Scan for the cell matching the given text and deliver its [x, y] coordinate at center. 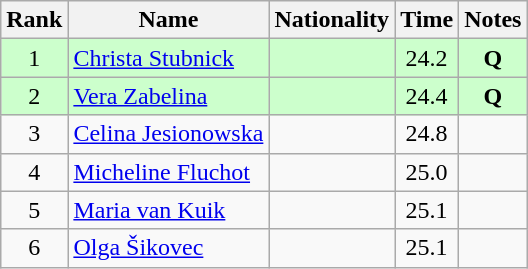
Nationality [332, 20]
Celina Jesionowska [168, 134]
24.8 [427, 134]
4 [34, 172]
Time [427, 20]
25.0 [427, 172]
2 [34, 96]
24.2 [427, 58]
6 [34, 248]
Micheline Fluchot [168, 172]
Rank [34, 20]
1 [34, 58]
Olga Šikovec [168, 248]
Maria van Kuik [168, 210]
Notes [493, 20]
3 [34, 134]
24.4 [427, 96]
5 [34, 210]
Name [168, 20]
Vera Zabelina [168, 96]
Christa Stubnick [168, 58]
